Determine the [x, y] coordinate at the center of the cell enclosing the given text.  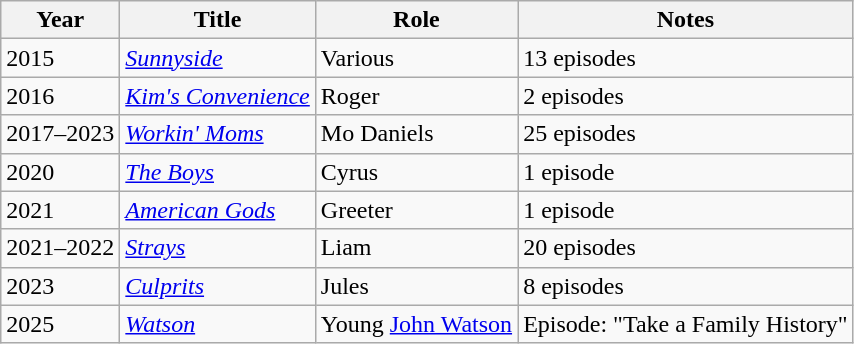
2 episodes [686, 96]
Title [218, 20]
2021–2022 [60, 248]
Mo Daniels [416, 134]
Kim's Convenience [218, 96]
20 episodes [686, 248]
25 episodes [686, 134]
2015 [60, 58]
Culprits [218, 286]
Jules [416, 286]
Notes [686, 20]
2021 [60, 210]
2023 [60, 286]
2016 [60, 96]
Workin' Moms [218, 134]
Various [416, 58]
Strays [218, 248]
Liam [416, 248]
Roger [416, 96]
Cyrus [416, 172]
Watson [218, 324]
Episode: "Take a Family History" [686, 324]
2025 [60, 324]
8 episodes [686, 286]
Year [60, 20]
Sunnyside [218, 58]
American Gods [218, 210]
Young John Watson [416, 324]
Greeter [416, 210]
2020 [60, 172]
13 episodes [686, 58]
2017–2023 [60, 134]
Role [416, 20]
The Boys [218, 172]
